Provide the (x, y) coordinate of the cell's center where the given text is located.  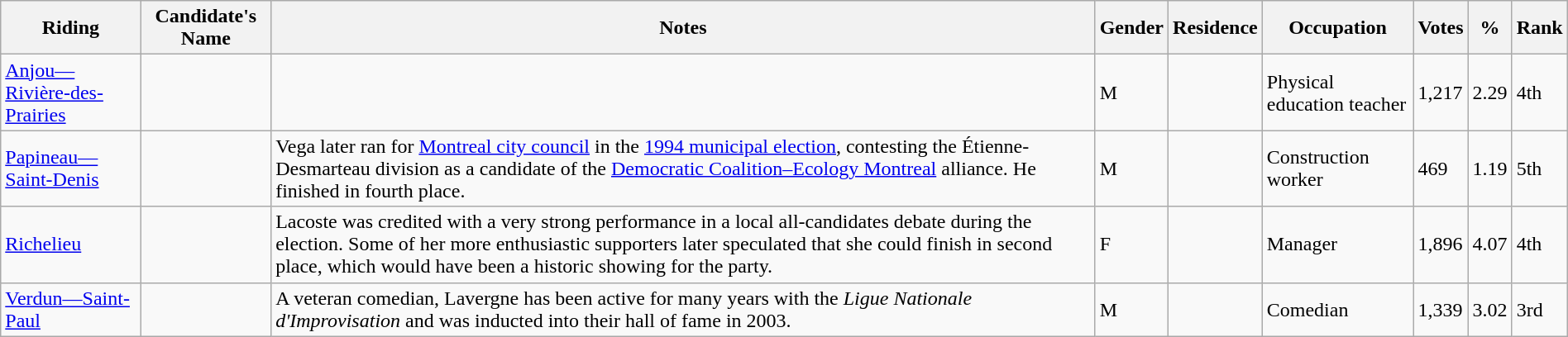
2.29 (1490, 93)
4.07 (1490, 244)
Anjou—Rivière-des-Prairies (71, 93)
Candidate's Name (206, 28)
Riding (71, 28)
Residence (1216, 28)
Physical education teacher (1338, 93)
Comedian (1338, 309)
Votes (1441, 28)
3.02 (1490, 309)
1.19 (1490, 168)
1,217 (1441, 93)
1,339 (1441, 309)
Rank (1540, 28)
F (1131, 244)
Richelieu (71, 244)
Manager (1338, 244)
Occupation (1338, 28)
% (1490, 28)
Construction worker (1338, 168)
3rd (1540, 309)
Notes (683, 28)
Gender (1131, 28)
Papineau—Saint-Denis (71, 168)
5th (1540, 168)
469 (1441, 168)
1,896 (1441, 244)
Verdun—Saint-Paul (71, 309)
